Find where the given text appears and provide that cell's center as [X, Y] coordinate. 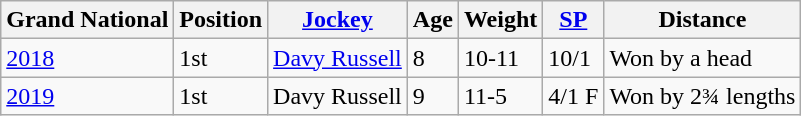
2018 [88, 58]
Distance [702, 20]
4/1 F [574, 96]
Jockey [338, 20]
SP [574, 20]
10/1 [574, 58]
Age [432, 20]
Won by a head [702, 58]
8 [432, 58]
10-11 [500, 58]
Position [221, 20]
2019 [88, 96]
Won by 2¾ lengths [702, 96]
Weight [500, 20]
Grand National [88, 20]
9 [432, 96]
11-5 [500, 96]
